Detect which cell encompasses the target text, then output its (x, y) center coordinate. 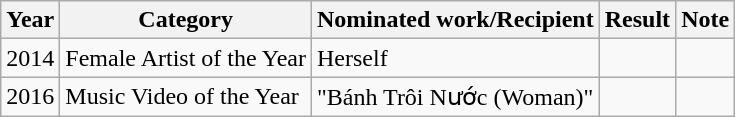
Result (637, 20)
Music Video of the Year (186, 97)
2016 (30, 97)
Note (706, 20)
Female Artist of the Year (186, 58)
Herself (456, 58)
Category (186, 20)
"Bánh Trôi Nước (Woman)" (456, 97)
Nominated work/Recipient (456, 20)
2014 (30, 58)
Year (30, 20)
